Identify which cell holds the provided text, then report its [X, Y] central coordinate. 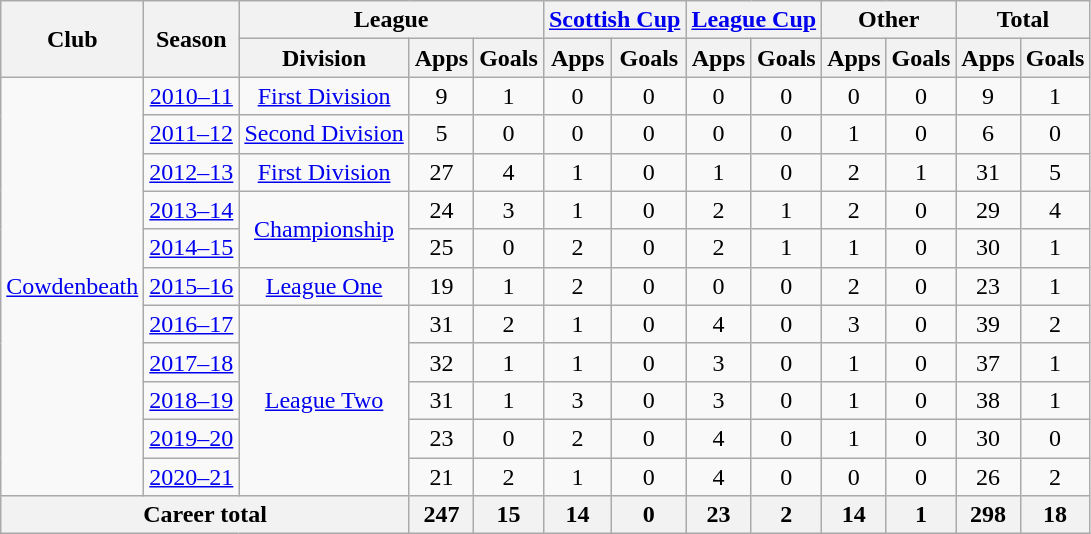
26 [988, 477]
2017–18 [192, 362]
Second Division [324, 134]
League One [324, 286]
2011–12 [192, 134]
Total [1023, 20]
League [392, 20]
Club [72, 39]
Career total [205, 515]
2012–13 [192, 172]
Other [889, 20]
2014–15 [192, 248]
39 [988, 324]
2013–14 [192, 210]
25 [441, 248]
Scottish Cup [614, 20]
19 [441, 286]
15 [509, 515]
27 [441, 172]
24 [441, 210]
2018–19 [192, 400]
League Two [324, 400]
38 [988, 400]
37 [988, 362]
2015–16 [192, 286]
2019–20 [192, 438]
18 [1055, 515]
29 [988, 210]
League Cup [754, 20]
298 [988, 515]
2020–21 [192, 477]
21 [441, 477]
2010–11 [192, 96]
32 [441, 362]
Division [324, 58]
Championship [324, 229]
Cowdenbeath [72, 286]
Season [192, 39]
2016–17 [192, 324]
247 [441, 515]
6 [988, 134]
